Output the (X, Y) coordinate of the center of the cell containing the given text.  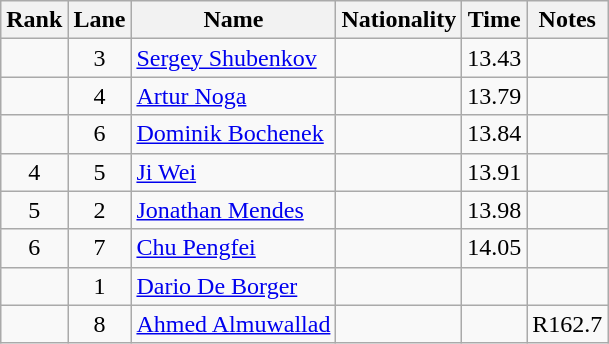
R162.7 (568, 324)
Rank (34, 20)
13.91 (494, 172)
Name (234, 20)
Ahmed Almuwallad (234, 324)
Jonathan Mendes (234, 210)
3 (100, 58)
13.98 (494, 210)
13.79 (494, 96)
1 (100, 286)
Notes (568, 20)
Nationality (399, 20)
Dario De Borger (234, 286)
8 (100, 324)
Lane (100, 20)
Artur Noga (234, 96)
7 (100, 248)
13.43 (494, 58)
Dominik Bochenek (234, 134)
Time (494, 20)
2 (100, 210)
14.05 (494, 248)
Chu Pengfei (234, 248)
13.84 (494, 134)
Ji Wei (234, 172)
Sergey Shubenkov (234, 58)
